Detect which cell encompasses the target text, then output its [X, Y] center coordinate. 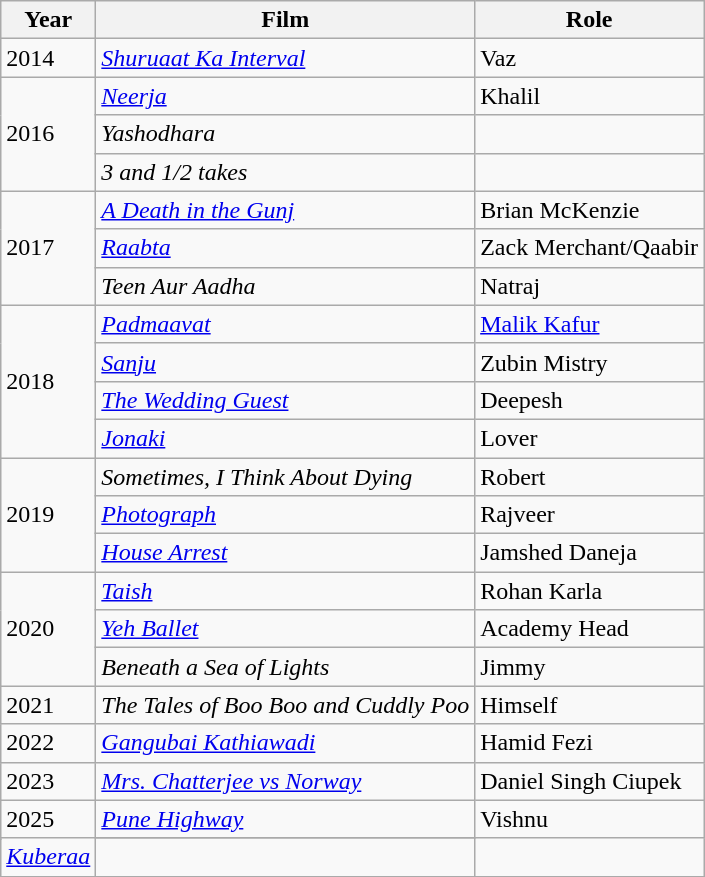
Lover [590, 438]
Role [590, 20]
Yashodhara [286, 134]
Vishnu [590, 819]
Jonaki [286, 438]
Taish [286, 591]
Deepesh [590, 400]
Year [48, 20]
Brian McKenzie [590, 210]
Beneath a Sea of Lights [286, 667]
2014 [48, 58]
Malik Kafur [590, 324]
Daniel Singh Ciupek [590, 781]
Sanju [286, 362]
Pune Highway [286, 819]
2019 [48, 515]
Mrs. Chatterjee vs Norway [286, 781]
Academy Head [590, 629]
Raabta [286, 248]
A Death in the Gunj [286, 210]
Gangubai Kathiawadi [286, 743]
Jimmy [590, 667]
House Arrest [286, 553]
Zack Merchant/Qaabir [590, 248]
Kuberaa [48, 857]
2023 [48, 781]
The Tales of Boo Boo and Cuddly Poo [286, 705]
2017 [48, 248]
Photograph [286, 515]
2021 [48, 705]
Hamid Fezi [590, 743]
Sometimes, I Think About Dying [286, 477]
2022 [48, 743]
Rohan Karla [590, 591]
Shuruaat Ka Interval [286, 58]
3 and 1/2 takes [286, 172]
Robert [590, 477]
2025 [48, 819]
2020 [48, 629]
Zubin Mistry [590, 362]
Teen Aur Aadha [286, 286]
Khalil [590, 96]
Vaz [590, 58]
The Wedding Guest [286, 400]
Neerja [286, 96]
Rajveer [590, 515]
Himself [590, 705]
2016 [48, 134]
2018 [48, 381]
Film [286, 20]
Padmaavat [286, 324]
Yeh Ballet [286, 629]
Natraj [590, 286]
Jamshed Daneja [590, 553]
